Search for the cell housing the specified text and yield its (x, y) center coordinate. 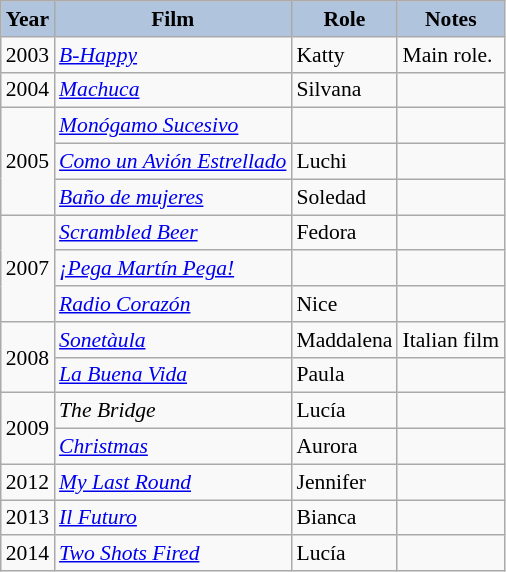
Film (172, 19)
Il Futuro (172, 518)
La Buena Vida (172, 375)
Aurora (344, 447)
Italian film (450, 340)
2005 (28, 162)
2013 (28, 518)
2014 (28, 554)
Sonetàula (172, 340)
Maddalena (344, 340)
2012 (28, 482)
Scrambled Beer (172, 233)
¡Pega Martín Pega! (172, 269)
Jennifer (344, 482)
Nice (344, 304)
Silvana (344, 90)
Radio Corazón (172, 304)
Role (344, 19)
2003 (28, 55)
Baño de mujeres (172, 197)
2009 (28, 428)
2004 (28, 90)
Como un Avión Estrellado (172, 162)
Paula (344, 375)
Soledad (344, 197)
Luchi (344, 162)
2008 (28, 358)
My Last Round (172, 482)
Christmas (172, 447)
Bianca (344, 518)
Notes (450, 19)
Fedora (344, 233)
The Bridge (172, 411)
Main role. (450, 55)
Katty (344, 55)
2007 (28, 268)
Machuca (172, 90)
B-Happy (172, 55)
Year (28, 19)
Monógamo Sucesivo (172, 126)
Two Shots Fired (172, 554)
